Output the (X, Y) coordinate of the center of the cell containing the given text.  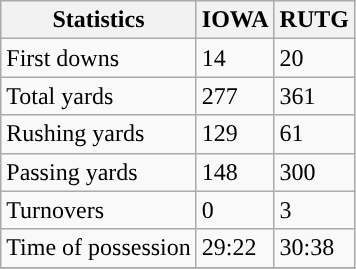
361 (314, 96)
14 (235, 58)
300 (314, 172)
Total yards (99, 96)
61 (314, 134)
Rushing yards (99, 134)
IOWA (235, 20)
Statistics (99, 20)
RUTG (314, 20)
Turnovers (99, 210)
277 (235, 96)
0 (235, 210)
29:22 (235, 248)
20 (314, 58)
Time of possession (99, 248)
129 (235, 134)
First downs (99, 58)
Passing yards (99, 172)
30:38 (314, 248)
3 (314, 210)
148 (235, 172)
